For the text-containing cell, return its midpoint in (X, Y) coordinate format. 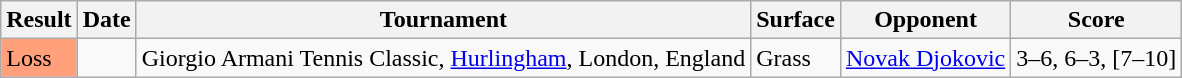
Date (106, 20)
3–6, 6–3, [7–10] (1096, 58)
Opponent (925, 20)
Novak Djokovic (925, 58)
Surface (796, 20)
Grass (796, 58)
Score (1096, 20)
Result (39, 20)
Loss (39, 58)
Giorgio Armani Tennis Classic, Hurlingham, London, England (443, 58)
Tournament (443, 20)
